From the cell containing the given text, extract its center point as [x, y] coordinate. 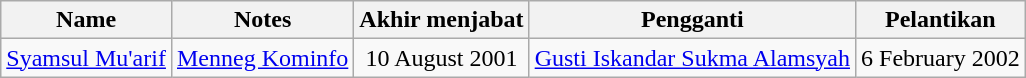
Syamsul Mu'arif [86, 58]
6 February 2002 [941, 58]
Name [86, 20]
Pelantikan [941, 20]
Pengganti [692, 20]
Menneg Kominfo [262, 58]
Akhir menjabat [442, 20]
Gusti Iskandar Sukma Alamsyah [692, 58]
10 August 2001 [442, 58]
Notes [262, 20]
